Detect which cell encompasses the target text, then output its (X, Y) center coordinate. 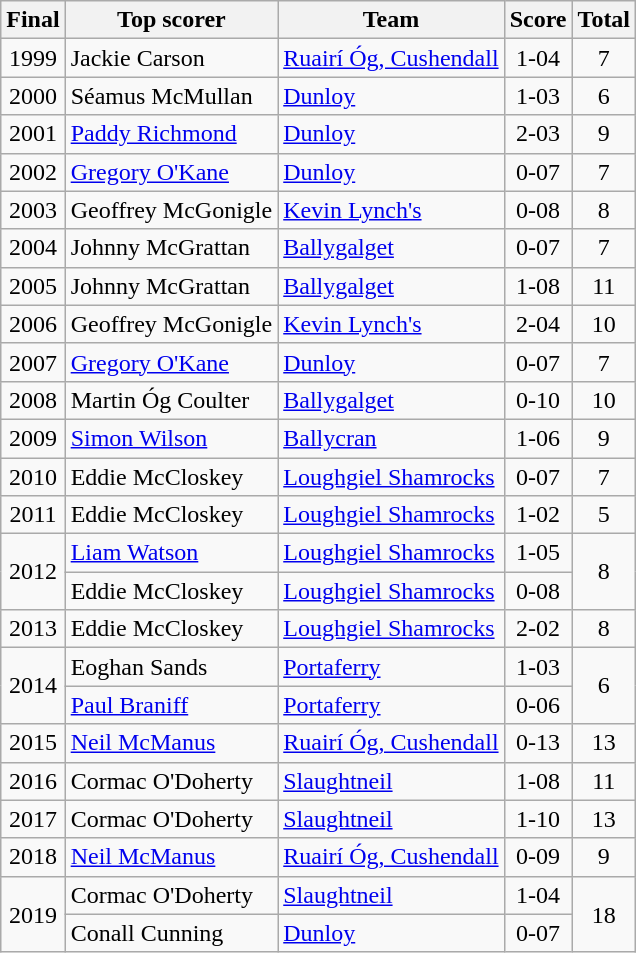
18 (604, 914)
2003 (33, 210)
2007 (33, 362)
Ballycran (391, 438)
Jackie Carson (172, 58)
2012 (33, 572)
Séamus McMullan (172, 96)
Final (33, 20)
Top scorer (172, 20)
2002 (33, 172)
1-10 (538, 819)
0-09 (538, 857)
2008 (33, 400)
Paul Braniff (172, 705)
Score (538, 20)
0-06 (538, 705)
2006 (33, 324)
2000 (33, 96)
2-03 (538, 134)
2015 (33, 743)
2011 (33, 515)
1-06 (538, 438)
Martin Óg Coulter (172, 400)
2013 (33, 629)
2-04 (538, 324)
2005 (33, 286)
5 (604, 515)
Team (391, 20)
1-02 (538, 515)
2010 (33, 477)
2001 (33, 134)
0-10 (538, 400)
2018 (33, 857)
Total (604, 20)
Conall Cunning (172, 933)
Simon Wilson (172, 438)
0-13 (538, 743)
1-05 (538, 553)
Liam Watson (172, 553)
2016 (33, 781)
2009 (33, 438)
2004 (33, 248)
Eoghan Sands (172, 667)
2-02 (538, 629)
Paddy Richmond (172, 134)
2019 (33, 914)
1999 (33, 58)
2017 (33, 819)
2014 (33, 686)
